For the text-containing cell, return its midpoint in [x, y] coordinate format. 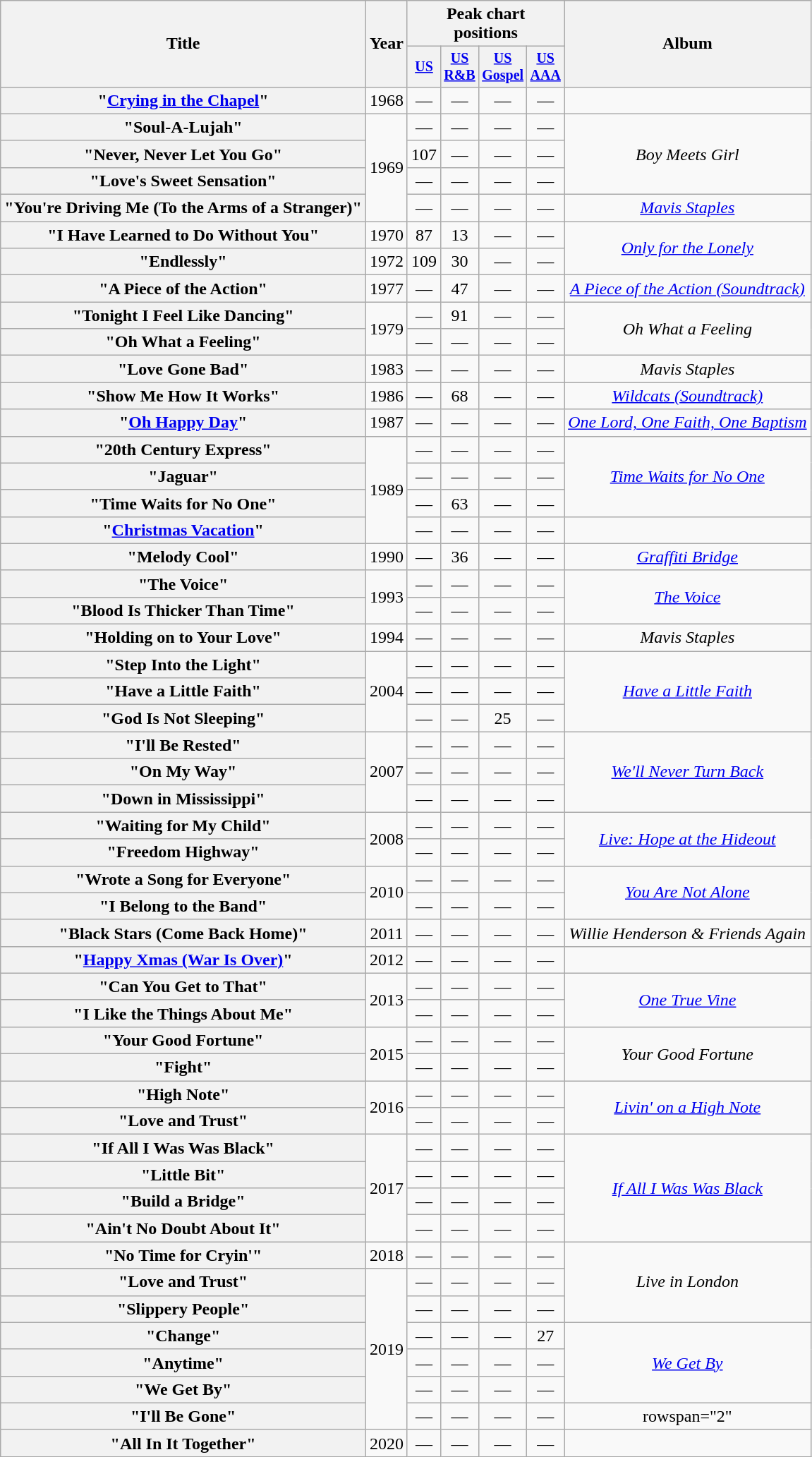
Year [387, 44]
We Get By [687, 1362]
1994 [387, 638]
"Change" [183, 1336]
"I Belong to the Band" [183, 906]
Time Waits for No One [687, 476]
47 [460, 289]
"No Time for Cryin'" [183, 1255]
"I'll Be Gone" [183, 1416]
"20th Century Express" [183, 449]
US [423, 66]
"High Note" [183, 1094]
You Are Not Alone [687, 893]
Have a Little Faith [687, 691]
Livin' on a High Note [687, 1108]
1970 [387, 235]
"We Get By" [183, 1389]
2016 [387, 1108]
"Holding on to Your Love" [183, 638]
Graffiti Bridge [687, 557]
"On My Way" [183, 772]
2004 [387, 691]
"I'll Be Rested" [183, 745]
Live: Hope at the Hideout [687, 839]
2015 [387, 1053]
"Love's Sweet Sensation" [183, 181]
Your Good Fortune [687, 1053]
Title [183, 44]
2007 [387, 772]
"Happy Xmas (War Is Over)" [183, 960]
27 [546, 1336]
Oh What a Feeling [687, 329]
2010 [387, 893]
"Anytime" [183, 1362]
"Ain't No Doubt About It" [183, 1228]
1968 [387, 100]
63 [460, 503]
2013 [387, 1000]
87 [423, 235]
"Christmas Vacation" [183, 530]
"I Like the Things About Me" [183, 1013]
"A Piece of the Action" [183, 289]
"All In It Together" [183, 1443]
"The Voice" [183, 584]
Wildcats (Soundtrack) [687, 396]
USR&B [460, 66]
25 [502, 718]
36 [460, 557]
USGospel [502, 66]
"Down in Mississippi" [183, 799]
"God Is Not Sleeping" [183, 718]
"Oh What a Feeling" [183, 342]
"Slippery People" [183, 1309]
2019 [387, 1349]
"Blood Is Thicker Than Time" [183, 610]
A Piece of the Action (Soundtrack) [687, 289]
68 [460, 396]
One True Vine [687, 1000]
2012 [387, 960]
"Fight" [183, 1068]
Album [687, 44]
"Tonight I Feel Like Dancing" [183, 315]
13 [460, 235]
"Time Waits for No One" [183, 503]
"Build a Bridge" [183, 1202]
1977 [387, 289]
One Lord, One Faith, One Baptism [687, 423]
If All I Was Was Black [687, 1188]
The Voice [687, 597]
109 [423, 262]
Boy Meets Girl [687, 154]
"Oh Happy Day" [183, 423]
91 [460, 315]
"Step Into the Light" [183, 665]
30 [460, 262]
Willie Henderson & Friends Again [687, 933]
"I Have Learned to Do Without You" [183, 235]
107 [423, 154]
rowspan="2" [687, 1416]
1987 [387, 423]
2008 [387, 839]
"Black Stars (Come Back Home)" [183, 933]
"Show Me How It Works" [183, 396]
Peak chartpositions [485, 24]
2020 [387, 1443]
Live in London [687, 1282]
1972 [387, 262]
We'll Never Turn Back [687, 772]
1993 [387, 597]
Only for the Lonely [687, 248]
"Crying in the Chapel" [183, 100]
2018 [387, 1255]
"Have a Little Faith" [183, 691]
"Freedom Highway" [183, 852]
"Wrote a Song for Everyone" [183, 879]
1989 [387, 490]
"Waiting for My Child" [183, 826]
USAAA [546, 66]
"Jaguar" [183, 476]
"Never, Never Let You Go" [183, 154]
2011 [387, 933]
"Soul-A-Lujah" [183, 127]
1983 [387, 369]
"Love Gone Bad" [183, 369]
2017 [387, 1188]
"Melody Cool" [183, 557]
1969 [387, 167]
"Can You Get to That" [183, 986]
"You're Driving Me (To the Arms of a Stranger)" [183, 208]
1990 [387, 557]
1986 [387, 396]
"If All I Was Was Black" [183, 1148]
"Your Good Fortune" [183, 1040]
"Endlessly" [183, 262]
1979 [387, 329]
"Little Bit" [183, 1175]
